Return [x, y] of the center of cell containing provided text 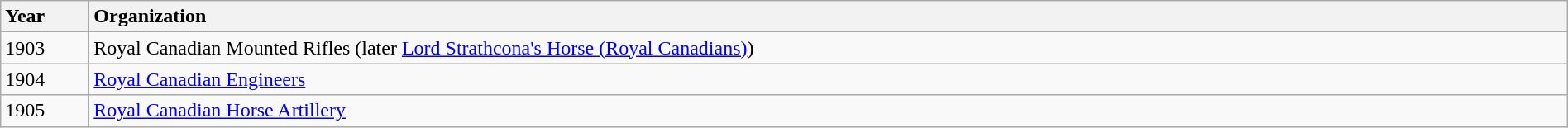
1904 [45, 79]
Royal Canadian Mounted Rifles (later Lord Strathcona's Horse (Royal Canadians)) [829, 48]
Organization [829, 17]
1903 [45, 48]
1905 [45, 111]
Royal Canadian Horse Artillery [829, 111]
Royal Canadian Engineers [829, 79]
Year [45, 17]
